Search for the cell housing the specified text and yield its (X, Y) center coordinate. 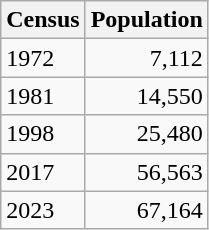
67,164 (146, 210)
1972 (43, 58)
7,112 (146, 58)
25,480 (146, 134)
2017 (43, 172)
Population (146, 20)
56,563 (146, 172)
1998 (43, 134)
1981 (43, 96)
14,550 (146, 96)
2023 (43, 210)
Census (43, 20)
